Scan for the cell matching the given text and deliver its [x, y] coordinate at center. 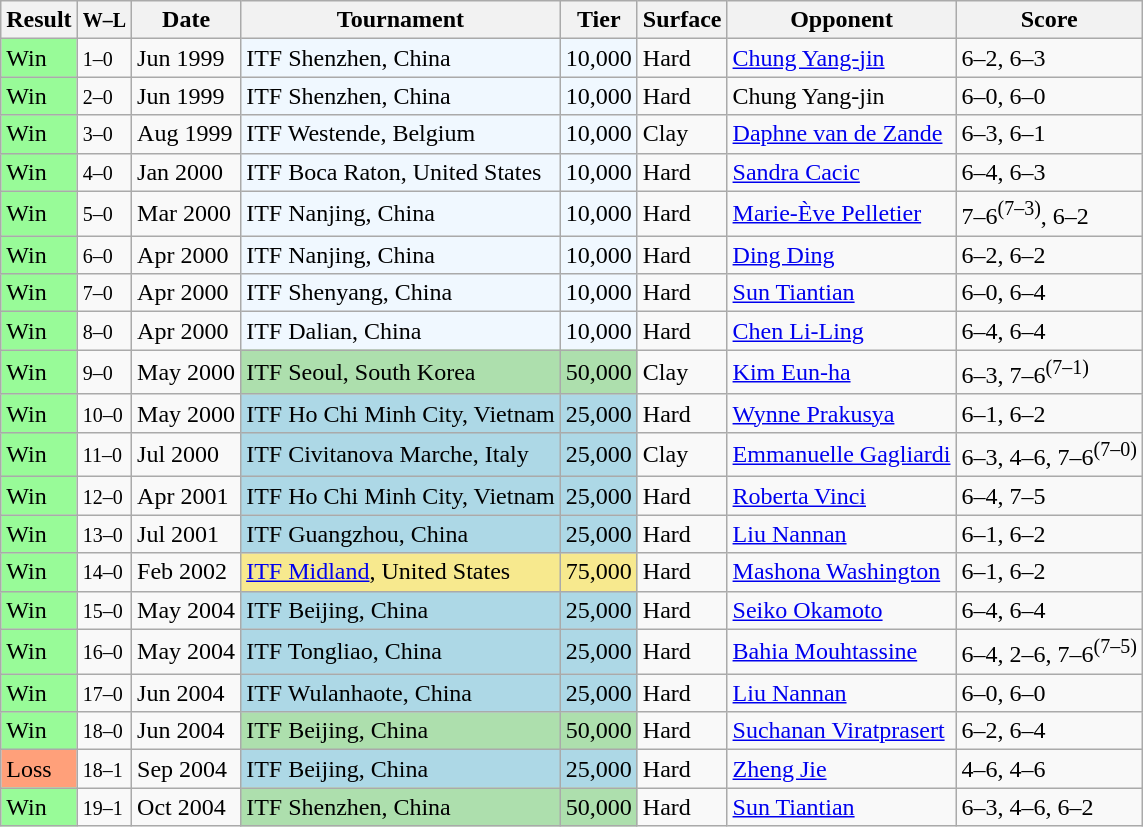
ITF Shenyang, China [401, 293]
5–0 [104, 214]
Seiko Okamoto [842, 610]
Roberta Vinci [842, 496]
W–L [104, 20]
6–0 [104, 255]
Feb 2002 [186, 572]
6–3, 6–1 [1049, 134]
Tier [598, 20]
9–0 [104, 372]
Ding Ding [842, 255]
6–2, 6–4 [1049, 731]
ITF Civitanova Marche, Italy [401, 454]
Mashona Washington [842, 572]
Sep 2004 [186, 769]
ITF Midland, United States [401, 572]
19–1 [104, 807]
ITF Dalian, China [401, 331]
4–0 [104, 172]
Oct 2004 [186, 807]
Daphne van de Zande [842, 134]
Jul 2001 [186, 534]
Zheng Jie [842, 769]
3–0 [104, 134]
14–0 [104, 572]
13–0 [104, 534]
7–0 [104, 293]
6–2, 6–3 [1049, 58]
12–0 [104, 496]
8–0 [104, 331]
18–1 [104, 769]
6–4, 7–5 [1049, 496]
6–4, 2–6, 7–6(7–5) [1049, 652]
Chen Li-Ling [842, 331]
Opponent [842, 20]
ITF Boca Raton, United States [401, 172]
Aug 1999 [186, 134]
1–0 [104, 58]
Suchanan Viratprasert [842, 731]
Score [1049, 20]
7–6(7–3), 6–2 [1049, 214]
ITF Westende, Belgium [401, 134]
10–0 [104, 413]
2–0 [104, 96]
6–3, 4–6, 6–2 [1049, 807]
ITF Seoul, South Korea [401, 372]
Result [39, 20]
Loss [39, 769]
Tournament [401, 20]
ITF Tongliao, China [401, 652]
6–3, 7–6(7–1) [1049, 372]
Bahia Mouhtassine [842, 652]
17–0 [104, 693]
ITF Guangzhou, China [401, 534]
18–0 [104, 731]
Mar 2000 [186, 214]
4–6, 4–6 [1049, 769]
16–0 [104, 652]
6–4, 6–3 [1049, 172]
15–0 [104, 610]
6–2, 6–2 [1049, 255]
Marie-Ève Pelletier [842, 214]
Date [186, 20]
11–0 [104, 454]
6–3, 4–6, 7–6(7–0) [1049, 454]
Surface [682, 20]
Emmanuelle Gagliardi [842, 454]
75,000 [598, 572]
ITF Wulanhaote, China [401, 693]
Kim Eun-ha [842, 372]
Jan 2000 [186, 172]
Sandra Cacic [842, 172]
6–0, 6–4 [1049, 293]
Jul 2000 [186, 454]
Apr 2001 [186, 496]
Wynne Prakusya [842, 413]
